Capture the cell that displays the provided text and extract its [X, Y] central coordinate. 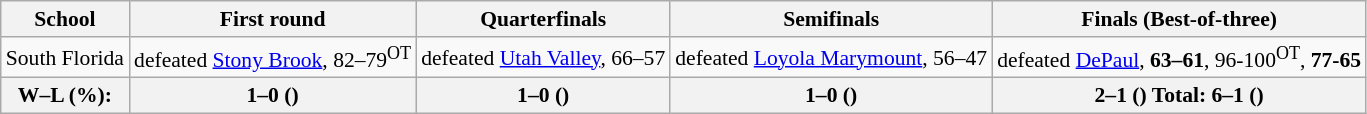
defeated Utah Valley, 66–57 [543, 58]
School [65, 19]
defeated Stony Brook, 82–79OT [272, 58]
Quarterfinals [543, 19]
Finals (Best-of-three) [1179, 19]
First round [272, 19]
defeated DePaul, 63–61, 96-100OT, 77-65 [1179, 58]
South Florida [65, 58]
2–1 () Total: 6–1 () [1179, 96]
defeated Loyola Marymount, 56–47 [831, 58]
W–L (%): [65, 96]
Semifinals [831, 19]
